Provide the [x, y] coordinate of the cell's center where the given text is located.  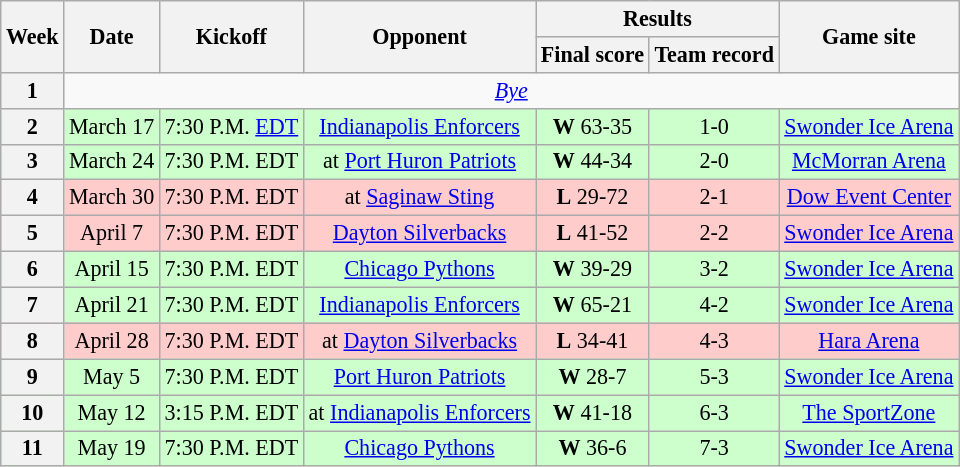
Week [32, 36]
April 21 [112, 305]
5 [32, 233]
at Port Huron Patriots [419, 162]
Opponent [419, 36]
6 [32, 269]
March 17 [112, 126]
Dayton Silverbacks [419, 233]
2-0 [714, 162]
Port Huron Patriots [419, 377]
4 [32, 198]
W 36-6 [593, 448]
May 19 [112, 448]
W 44-34 [593, 162]
May 12 [112, 412]
L 29-72 [593, 198]
W 28-7 [593, 377]
W 65-21 [593, 305]
9 [32, 377]
2-1 [714, 198]
8 [32, 341]
L 41-52 [593, 233]
Dow Event Center [869, 198]
March 24 [112, 162]
6-3 [714, 412]
Game site [869, 36]
W 63-35 [593, 126]
L 34-41 [593, 341]
3-2 [714, 269]
4-3 [714, 341]
7-3 [714, 448]
Bye [512, 90]
at Dayton Silverbacks [419, 341]
Final score [593, 54]
at Saginaw Sting [419, 198]
3:15 P.M. EDT [231, 412]
4-2 [714, 305]
April 28 [112, 341]
5-3 [714, 377]
April 7 [112, 233]
1 [32, 90]
W 41-18 [593, 412]
3 [32, 162]
Hara Arena [869, 341]
Kickoff [231, 36]
Results [658, 18]
Team record [714, 54]
7 [32, 305]
McMorran Arena [869, 162]
1-0 [714, 126]
May 5 [112, 377]
at Indianapolis Enforcers [419, 412]
The SportZone [869, 412]
March 30 [112, 198]
W 39-29 [593, 269]
2 [32, 126]
Date [112, 36]
11 [32, 448]
10 [32, 412]
2-2 [714, 233]
April 15 [112, 269]
